Search for the cell housing the specified text and yield its (x, y) center coordinate. 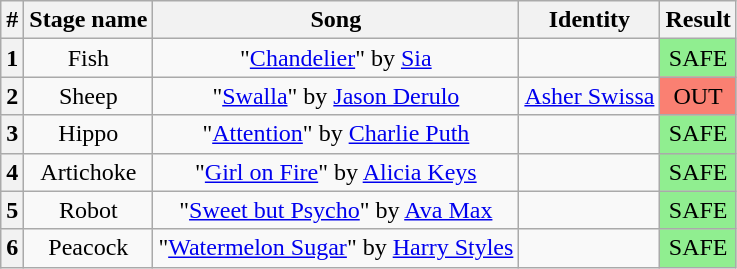
# (12, 20)
"Girl on Fire" by Alicia Keys (336, 172)
Stage name (88, 20)
Hippo (88, 134)
OUT (698, 96)
Robot (88, 210)
6 (12, 248)
4 (12, 172)
3 (12, 134)
Sheep (88, 96)
"Swalla" by Jason Derulo (336, 96)
"Attention" by Charlie Puth (336, 134)
1 (12, 58)
Identity (590, 20)
Fish (88, 58)
Artichoke (88, 172)
"Sweet but Psycho" by Ava Max (336, 210)
5 (12, 210)
Peacock (88, 248)
2 (12, 96)
Song (336, 20)
Asher Swissa (590, 96)
"Chandelier" by Sia (336, 58)
"Watermelon Sugar" by Harry Styles (336, 248)
Result (698, 20)
